Locate the cell with the specified text and output its [x, y] center coordinate. 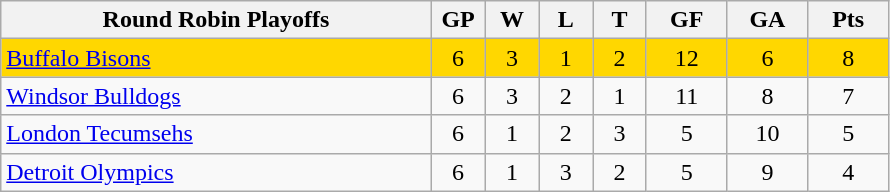
Round Robin Playoffs [216, 20]
10 [768, 134]
Pts [848, 20]
GP [458, 20]
4 [848, 172]
Windsor Bulldogs [216, 96]
London Tecumsehs [216, 134]
W [512, 20]
T [620, 20]
9 [768, 172]
12 [686, 58]
11 [686, 96]
L [566, 20]
Buffalo Bisons [216, 58]
GF [686, 20]
7 [848, 96]
GA [768, 20]
Detroit Olympics [216, 172]
